Scan for the cell matching the given text and deliver its [x, y] coordinate at center. 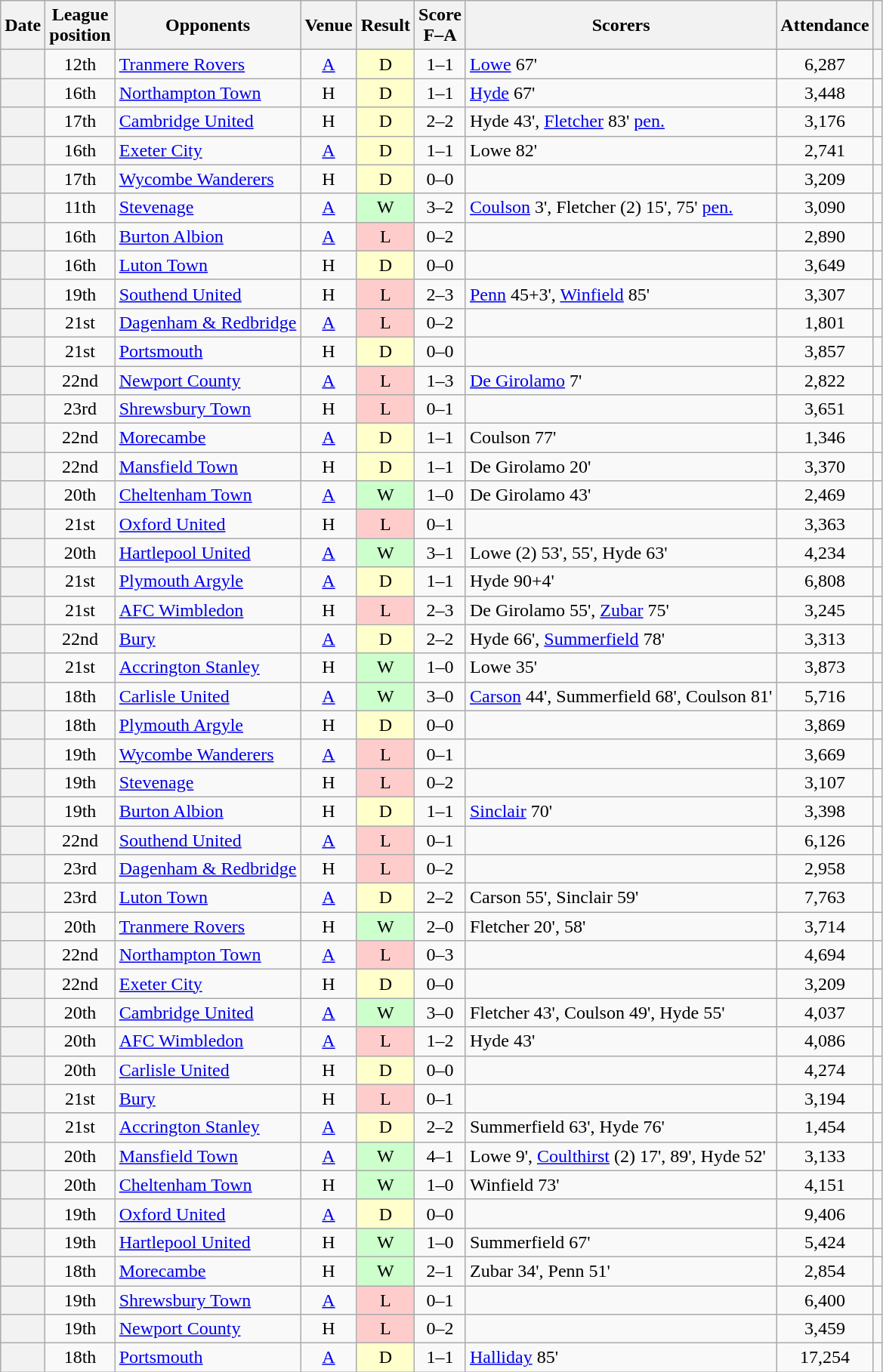
Carson 55', Sinclair 59' [621, 898]
Lowe 35' [621, 668]
Coulson 3', Fletcher (2) 15', 75' pen. [621, 208]
Penn 45+3', Winfield 85' [621, 294]
Result [385, 26]
3,363 [825, 524]
3,133 [825, 1156]
5,424 [825, 1242]
2,469 [825, 495]
Winfield 73' [621, 1185]
2–0 [440, 926]
4,086 [825, 1041]
4–1 [440, 1156]
3,651 [825, 409]
6,126 [825, 840]
Hyde 43' [621, 1041]
3,448 [825, 93]
6,808 [825, 581]
Scorers [621, 26]
De Girolamo 55', Zubar 75' [621, 610]
Hyde 43', Fletcher 83' pen. [621, 122]
3,313 [825, 639]
Sinclair 70' [621, 811]
3–1 [440, 553]
Halliday 85' [621, 1358]
Fletcher 43', Coulson 49', Hyde 55' [621, 1013]
11th [80, 208]
4,694 [825, 955]
Lowe (2) 53', 55', Hyde 63' [621, 553]
Lowe 9', Coulthirst (2) 17', 89', Hyde 52' [621, 1156]
1,801 [825, 322]
De Girolamo 20' [621, 467]
7,763 [825, 898]
Venue [329, 26]
9,406 [825, 1213]
6,287 [825, 64]
3,459 [825, 1329]
Summerfield 63', Hyde 76' [621, 1127]
1–3 [440, 380]
Carson 44', Summerfield 68', Coulson 81' [621, 696]
Hyde 67' [621, 93]
Opponents [208, 26]
Lowe 82' [621, 150]
4,037 [825, 1013]
3,370 [825, 467]
Hyde 90+4' [621, 581]
3,307 [825, 294]
3,398 [825, 811]
2,822 [825, 380]
0–3 [440, 955]
3,245 [825, 610]
1–2 [440, 1041]
4,274 [825, 1070]
2,890 [825, 236]
De Girolamo 43' [621, 495]
12th [80, 64]
3,857 [825, 351]
3,090 [825, 208]
17,254 [825, 1358]
2,958 [825, 869]
3,107 [825, 782]
ScoreF–A [440, 26]
1,454 [825, 1127]
Fletcher 20', 58' [621, 926]
3,869 [825, 725]
2–1 [440, 1271]
Date [23, 26]
5,716 [825, 696]
3,194 [825, 1099]
Leagueposition [80, 26]
4,151 [825, 1185]
Hyde 66', Summerfield 78' [621, 639]
6,400 [825, 1300]
Lowe 67' [621, 64]
1,346 [825, 438]
3,873 [825, 668]
Coulson 77' [621, 438]
2,854 [825, 1271]
De Girolamo 7' [621, 380]
2,741 [825, 150]
3,176 [825, 122]
3,669 [825, 754]
Summerfield 67' [621, 1242]
4,234 [825, 553]
Attendance [825, 26]
Zubar 34', Penn 51' [621, 1271]
3,649 [825, 265]
3–2 [440, 208]
3,714 [825, 926]
